Return the [X, Y] coordinate for the center point of the cell that contains the specified text.  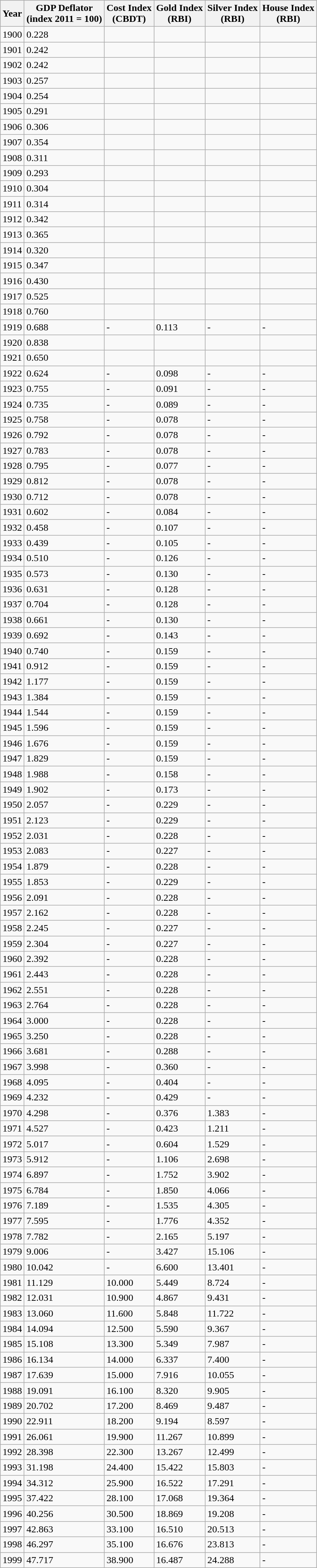
3.902 [233, 1174]
8.597 [233, 1421]
0.288 [180, 1051]
7.916 [180, 1375]
9.367 [233, 1329]
1943 [12, 697]
1907 [12, 142]
0.091 [180, 389]
0.347 [64, 266]
1911 [12, 204]
0.293 [64, 173]
1928 [12, 466]
1900 [12, 34]
0.758 [64, 419]
15.106 [233, 1252]
35.100 [129, 1545]
0.661 [64, 620]
2.551 [64, 990]
GDP Deflator(index 2011 = 100) [64, 14]
0.342 [64, 219]
9.905 [233, 1390]
47.717 [64, 1560]
9.006 [64, 1252]
10.900 [129, 1298]
1904 [12, 96]
25.900 [129, 1483]
0.573 [64, 574]
1917 [12, 296]
14.000 [129, 1360]
0.113 [180, 327]
0.404 [180, 1082]
1.988 [64, 774]
0.692 [64, 635]
31.198 [64, 1468]
1.383 [233, 1113]
11.722 [233, 1313]
3.681 [64, 1051]
6.337 [180, 1360]
1937 [12, 604]
38.900 [129, 1560]
1944 [12, 713]
46.297 [64, 1545]
0.311 [64, 157]
1980 [12, 1267]
0.439 [64, 543]
1.850 [180, 1190]
1955 [12, 882]
8.724 [233, 1283]
8.469 [180, 1406]
6.897 [64, 1174]
1999 [12, 1560]
2.091 [64, 897]
1914 [12, 250]
2.304 [64, 944]
5.449 [180, 1283]
1982 [12, 1298]
0.376 [180, 1113]
3.000 [64, 1021]
1918 [12, 312]
1948 [12, 774]
26.061 [64, 1437]
2.165 [180, 1236]
3.998 [64, 1067]
0.098 [180, 373]
1922 [12, 373]
20.513 [233, 1529]
5.848 [180, 1313]
1986 [12, 1360]
House Index (RBI) [288, 14]
1910 [12, 188]
23.813 [233, 1545]
0.783 [64, 451]
9.431 [233, 1298]
1960 [12, 959]
0.525 [64, 296]
0.458 [64, 528]
1942 [12, 681]
Silver Index (RBI) [233, 14]
1956 [12, 897]
1961 [12, 974]
2.443 [64, 974]
16.487 [180, 1560]
1994 [12, 1483]
16.522 [180, 1483]
0.423 [180, 1128]
0.126 [180, 558]
13.267 [180, 1452]
37.422 [64, 1498]
17.068 [180, 1498]
1989 [12, 1406]
13.401 [233, 1267]
11.267 [180, 1437]
0.304 [64, 188]
0.105 [180, 543]
15.803 [233, 1468]
17.200 [129, 1406]
5.017 [64, 1144]
0.291 [64, 111]
10.042 [64, 1267]
0.320 [64, 250]
22.300 [129, 1452]
1987 [12, 1375]
6.784 [64, 1190]
1915 [12, 266]
1920 [12, 343]
4.305 [233, 1206]
1941 [12, 666]
19.208 [233, 1514]
9.487 [233, 1406]
4.527 [64, 1128]
1912 [12, 219]
1964 [12, 1021]
1962 [12, 990]
8.320 [180, 1390]
2.698 [233, 1159]
1.596 [64, 728]
42.863 [64, 1529]
17.639 [64, 1375]
1902 [12, 65]
6.600 [180, 1267]
0.089 [180, 404]
1.211 [233, 1128]
0.077 [180, 466]
4.867 [180, 1298]
2.245 [64, 928]
1971 [12, 1128]
1951 [12, 820]
10.000 [129, 1283]
0.760 [64, 312]
10.899 [233, 1437]
0.735 [64, 404]
7.400 [233, 1360]
4.232 [64, 1098]
1946 [12, 743]
13.300 [129, 1344]
2.162 [64, 913]
4.352 [233, 1221]
18.869 [180, 1514]
1983 [12, 1313]
9.194 [180, 1421]
1973 [12, 1159]
1978 [12, 1236]
1.177 [64, 681]
0.631 [64, 589]
2.031 [64, 836]
1.676 [64, 743]
5.349 [180, 1344]
2.057 [64, 805]
1988 [12, 1390]
0.360 [180, 1067]
30.500 [129, 1514]
1998 [12, 1545]
1.879 [64, 866]
12.031 [64, 1298]
3.427 [180, 1252]
1997 [12, 1529]
1977 [12, 1221]
1.829 [64, 759]
0.812 [64, 481]
13.060 [64, 1313]
1927 [12, 451]
0.430 [64, 281]
1945 [12, 728]
1916 [12, 281]
2.764 [64, 1005]
1.544 [64, 713]
1958 [12, 928]
19.900 [129, 1437]
4.095 [64, 1082]
1954 [12, 866]
1968 [12, 1082]
1959 [12, 944]
1.106 [180, 1159]
19.091 [64, 1390]
1940 [12, 651]
18.200 [129, 1421]
1925 [12, 419]
Gold Index (RBI) [180, 14]
1926 [12, 435]
16.510 [180, 1529]
14.094 [64, 1329]
0.912 [64, 666]
1909 [12, 173]
0.257 [64, 81]
34.312 [64, 1483]
7.782 [64, 1236]
0.510 [64, 558]
0.107 [180, 528]
1.752 [180, 1174]
3.250 [64, 1036]
7.987 [233, 1344]
1996 [12, 1514]
0.740 [64, 651]
1.535 [180, 1206]
1901 [12, 50]
1965 [12, 1036]
0.602 [64, 512]
5.912 [64, 1159]
0.254 [64, 96]
1938 [12, 620]
0.795 [64, 466]
0.838 [64, 343]
19.364 [233, 1498]
12.500 [129, 1329]
Year [12, 14]
1950 [12, 805]
1934 [12, 558]
0.365 [64, 235]
1990 [12, 1421]
11.600 [129, 1313]
0.354 [64, 142]
1993 [12, 1468]
15.000 [129, 1375]
0.306 [64, 127]
22.911 [64, 1421]
1905 [12, 111]
0.158 [180, 774]
0.704 [64, 604]
24.288 [233, 1560]
16.100 [129, 1390]
1995 [12, 1498]
0.084 [180, 512]
0.604 [180, 1144]
2.123 [64, 820]
1949 [12, 789]
7.189 [64, 1206]
1957 [12, 913]
1967 [12, 1067]
10.055 [233, 1375]
1929 [12, 481]
16.134 [64, 1360]
1.529 [233, 1144]
4.298 [64, 1113]
15.108 [64, 1344]
Cost Index (CBDT) [129, 14]
28.398 [64, 1452]
1.384 [64, 697]
0.429 [180, 1098]
0.143 [180, 635]
0.712 [64, 497]
0.173 [180, 789]
1970 [12, 1113]
1921 [12, 358]
40.256 [64, 1514]
1972 [12, 1144]
1947 [12, 759]
16.676 [180, 1545]
1975 [12, 1190]
4.066 [233, 1190]
1923 [12, 389]
1906 [12, 127]
1908 [12, 157]
24.400 [129, 1468]
2.083 [64, 851]
17.291 [233, 1483]
33.100 [129, 1529]
1919 [12, 327]
0.624 [64, 373]
12.499 [233, 1452]
20.702 [64, 1406]
1953 [12, 851]
11.129 [64, 1283]
28.100 [129, 1498]
1939 [12, 635]
1.853 [64, 882]
0.792 [64, 435]
0.688 [64, 327]
1979 [12, 1252]
1992 [12, 1452]
1936 [12, 589]
1924 [12, 404]
1.902 [64, 789]
1976 [12, 1206]
1.776 [180, 1221]
1969 [12, 1098]
1991 [12, 1437]
2.392 [64, 959]
1930 [12, 497]
1952 [12, 836]
1963 [12, 1005]
7.595 [64, 1221]
5.590 [180, 1329]
1981 [12, 1283]
1966 [12, 1051]
5.197 [233, 1236]
1932 [12, 528]
1931 [12, 512]
15.422 [180, 1468]
1985 [12, 1344]
1935 [12, 574]
0.650 [64, 358]
0.314 [64, 204]
1974 [12, 1174]
0.755 [64, 389]
1984 [12, 1329]
1903 [12, 81]
1933 [12, 543]
1913 [12, 235]
